Search for the cell housing the specified text and yield its (X, Y) center coordinate. 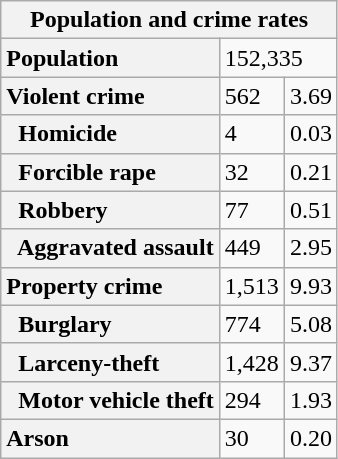
4 (252, 134)
Violent crime (110, 96)
9.93 (310, 286)
Population (110, 58)
Aggravated assault (110, 248)
0.51 (310, 210)
30 (252, 438)
1,428 (252, 362)
32 (252, 172)
449 (252, 248)
Property crime (110, 286)
5.08 (310, 324)
1.93 (310, 400)
1,513 (252, 286)
77 (252, 210)
774 (252, 324)
2.95 (310, 248)
3.69 (310, 96)
Homicide (110, 134)
0.03 (310, 134)
Forcible rape (110, 172)
0.21 (310, 172)
Population and crime rates (170, 20)
9.37 (310, 362)
152,335 (278, 58)
Burglary (110, 324)
0.20 (310, 438)
294 (252, 400)
562 (252, 96)
Larceny-theft (110, 362)
Motor vehicle theft (110, 400)
Robbery (110, 210)
Arson (110, 438)
